Identify which cell holds the provided text, then report its (x, y) central coordinate. 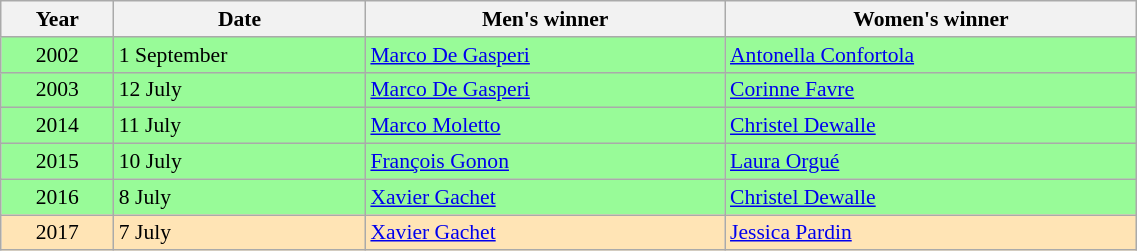
Corinne Favre (931, 90)
2016 (58, 197)
10 July (240, 162)
Date (240, 19)
2003 (58, 90)
Laura Orgué (931, 162)
2015 (58, 162)
11 July (240, 126)
Antonella Confortola (931, 55)
Women's winner (931, 19)
12 July (240, 90)
Year (58, 19)
1 September (240, 55)
2002 (58, 55)
Men's winner (545, 19)
Marco Moletto (545, 126)
François Gonon (545, 162)
Jessica Pardin (931, 233)
2014 (58, 126)
7 July (240, 233)
8 July (240, 197)
2017 (58, 233)
